Identify which cell holds the provided text, then report its [x, y] central coordinate. 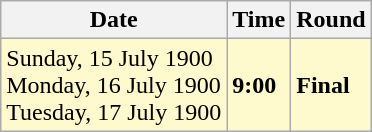
Final [331, 85]
Round [331, 20]
Time [259, 20]
9:00 [259, 85]
Sunday, 15 July 1900Monday, 16 July 1900Tuesday, 17 July 1900 [114, 85]
Date [114, 20]
